From the cell containing the given text, extract its center point as (X, Y) coordinate. 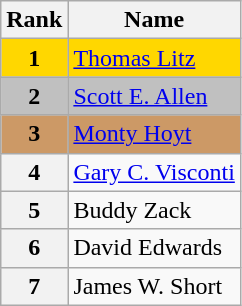
Scott E. Allen (154, 96)
3 (34, 134)
Thomas Litz (154, 58)
1 (34, 58)
6 (34, 248)
7 (34, 286)
5 (34, 210)
4 (34, 172)
Rank (34, 20)
Buddy Zack (154, 210)
Monty Hoyt (154, 134)
2 (34, 96)
David Edwards (154, 248)
Gary C. Visconti (154, 172)
Name (154, 20)
James W. Short (154, 286)
